Detect which cell encompasses the target text, then output its [X, Y] center coordinate. 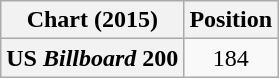
US Billboard 200 [92, 58]
184 [231, 58]
Position [231, 20]
Chart (2015) [92, 20]
